Output the (X, Y) coordinate of the center of the cell containing the given text.  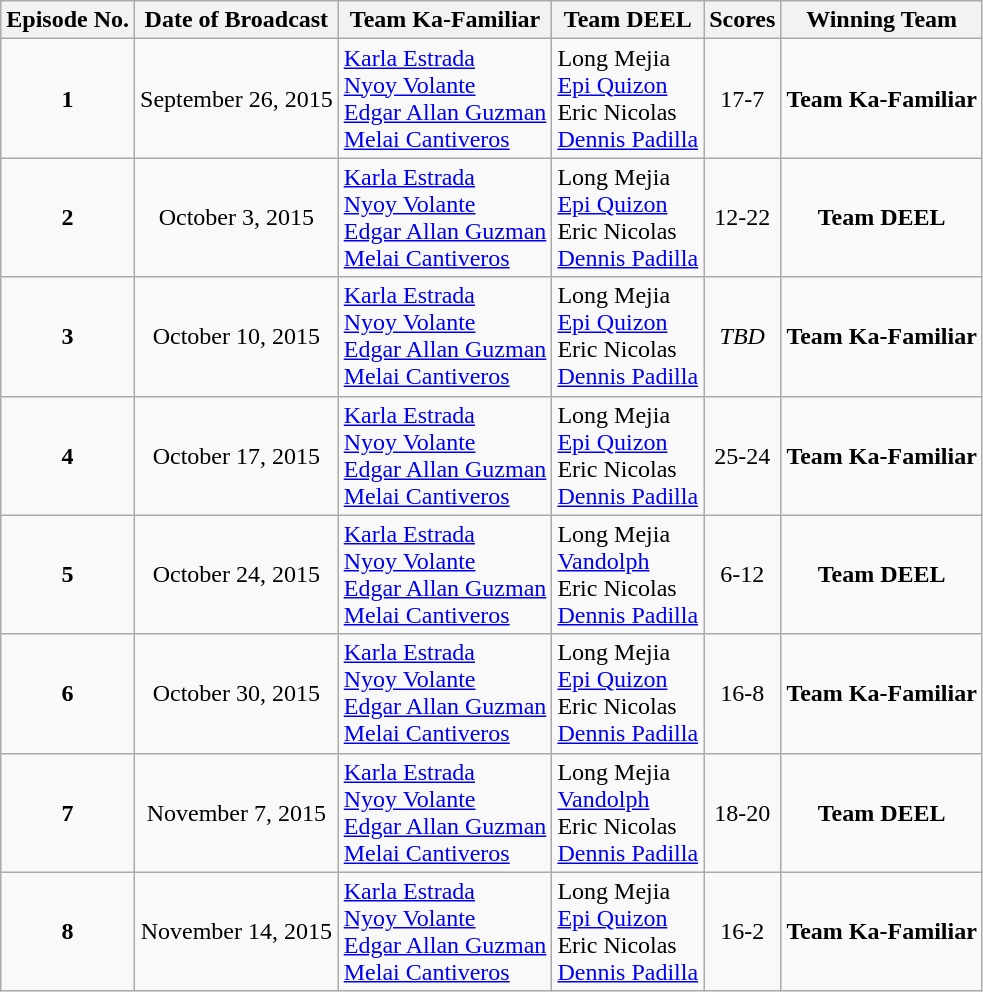
6 (68, 694)
17-7 (742, 98)
16-2 (742, 932)
TBD (742, 336)
5 (68, 574)
October 17, 2015 (237, 456)
Episode No. (68, 20)
8 (68, 932)
October 3, 2015 (237, 218)
September 26, 2015 (237, 98)
Date of Broadcast (237, 20)
3 (68, 336)
November 14, 2015 (237, 932)
25-24 (742, 456)
October 30, 2015 (237, 694)
2 (68, 218)
6-12 (742, 574)
16-8 (742, 694)
November 7, 2015 (237, 812)
October 10, 2015 (237, 336)
7 (68, 812)
18-20 (742, 812)
Scores (742, 20)
4 (68, 456)
October 24, 2015 (237, 574)
12-22 (742, 218)
1 (68, 98)
Winning Team (882, 20)
